Find where the given text appears and provide that cell's center as [X, Y] coordinate. 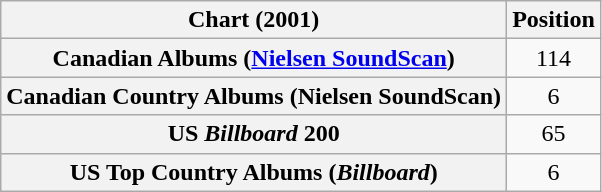
Canadian Albums (Nielsen SoundScan) [254, 58]
Chart (2001) [254, 20]
Canadian Country Albums (Nielsen SoundScan) [254, 96]
65 [554, 134]
114 [554, 58]
US Top Country Albums (Billboard) [254, 172]
US Billboard 200 [254, 134]
Position [554, 20]
